For the text-containing cell, return its midpoint in (x, y) coordinate format. 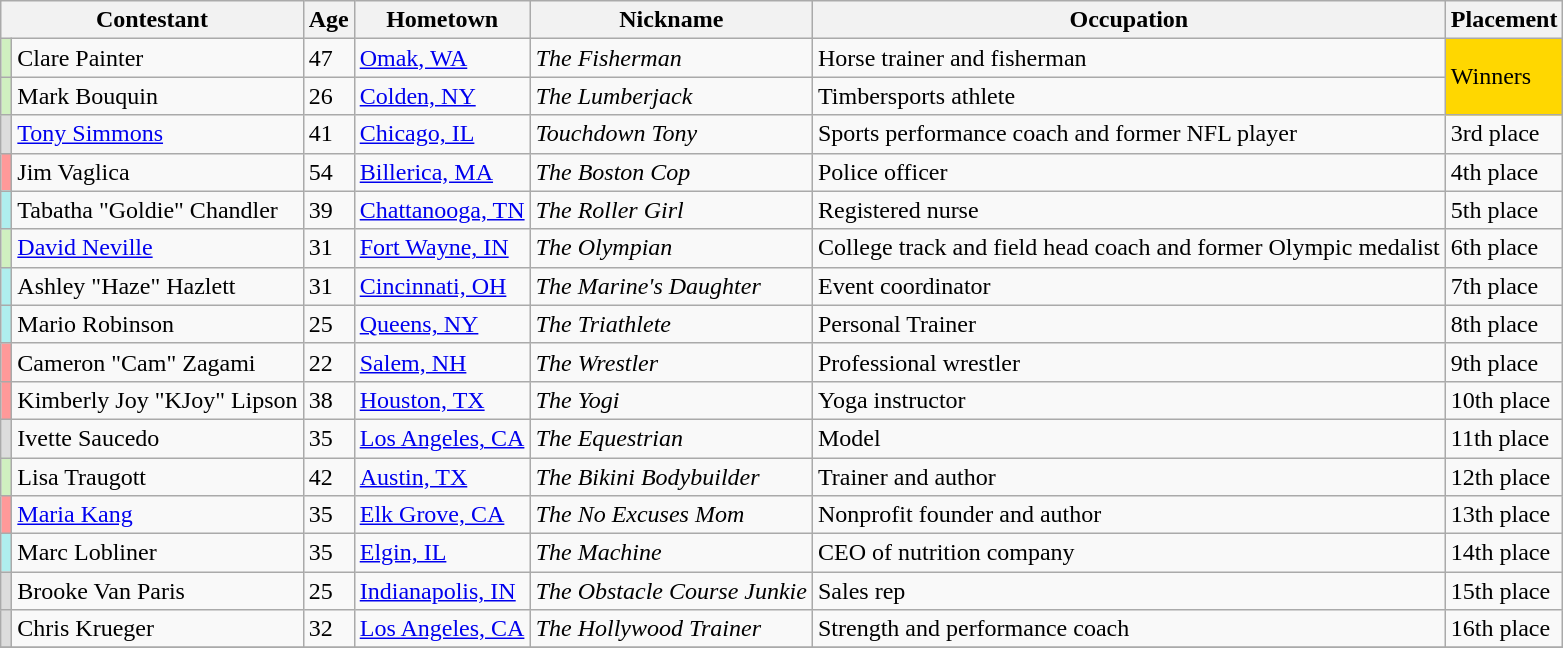
Indianapolis, IN (442, 591)
Personal Trainer (1128, 324)
13th place (1504, 515)
Nickname (671, 20)
The Olympian (671, 248)
38 (328, 400)
8th place (1504, 324)
The Roller Girl (671, 210)
The Fisherman (671, 58)
Sports performance coach and former NFL player (1128, 134)
26 (328, 96)
Model (1128, 438)
22 (328, 362)
Billerica, MA (442, 172)
The Obstacle Course Junkie (671, 591)
Salem, NH (442, 362)
Professional wrestler (1128, 362)
14th place (1504, 553)
32 (328, 629)
Tony Simmons (158, 134)
College track and field head coach and former Olympic medalist (1128, 248)
Colden, NY (442, 96)
Chattanooga, TN (442, 210)
CEO of nutrition company (1128, 553)
7th place (1504, 286)
Winners (1504, 77)
54 (328, 172)
Yoga instructor (1128, 400)
The Machine (671, 553)
6th place (1504, 248)
Lisa Traugott (158, 477)
Contestant (152, 20)
Placement (1504, 20)
9th place (1504, 362)
The No Excuses Mom (671, 515)
Fort Wayne, IN (442, 248)
Cincinnati, OH (442, 286)
5th place (1504, 210)
Maria Kang (158, 515)
41 (328, 134)
Elk Grove, CA (442, 515)
12th place (1504, 477)
Hometown (442, 20)
Mario Robinson (158, 324)
Trainer and author (1128, 477)
42 (328, 477)
39 (328, 210)
Clare Painter (158, 58)
Ivette Saucedo (158, 438)
Austin, TX (442, 477)
The Equestrian (671, 438)
15th place (1504, 591)
The Boston Cop (671, 172)
16th place (1504, 629)
The Marine's Daughter (671, 286)
Strength and performance coach (1128, 629)
Chris Krueger (158, 629)
Age (328, 20)
Chicago, IL (442, 134)
Brooke Van Paris (158, 591)
Kimberly Joy "KJoy" Lipson (158, 400)
Ashley "Haze" Hazlett (158, 286)
The Lumberjack (671, 96)
Houston, TX (442, 400)
Police officer (1128, 172)
Tabatha "Goldie" Chandler (158, 210)
Event coordinator (1128, 286)
Horse trainer and fisherman (1128, 58)
Touchdown Tony (671, 134)
Marc Lobliner (158, 553)
Jim Vaglica (158, 172)
The Wrestler (671, 362)
10th place (1504, 400)
The Bikini Bodybuilder (671, 477)
The Hollywood Trainer (671, 629)
Elgin, IL (442, 553)
Occupation (1128, 20)
3rd place (1504, 134)
Nonprofit founder and author (1128, 515)
David Neville (158, 248)
11th place (1504, 438)
The Triathlete (671, 324)
Sales rep (1128, 591)
The Yogi (671, 400)
Queens, NY (442, 324)
Cameron "Cam" Zagami (158, 362)
Omak, WA (442, 58)
47 (328, 58)
Mark Bouquin (158, 96)
Registered nurse (1128, 210)
4th place (1504, 172)
Timbersports athlete (1128, 96)
